For the text-containing cell, return its midpoint in [X, Y] coordinate format. 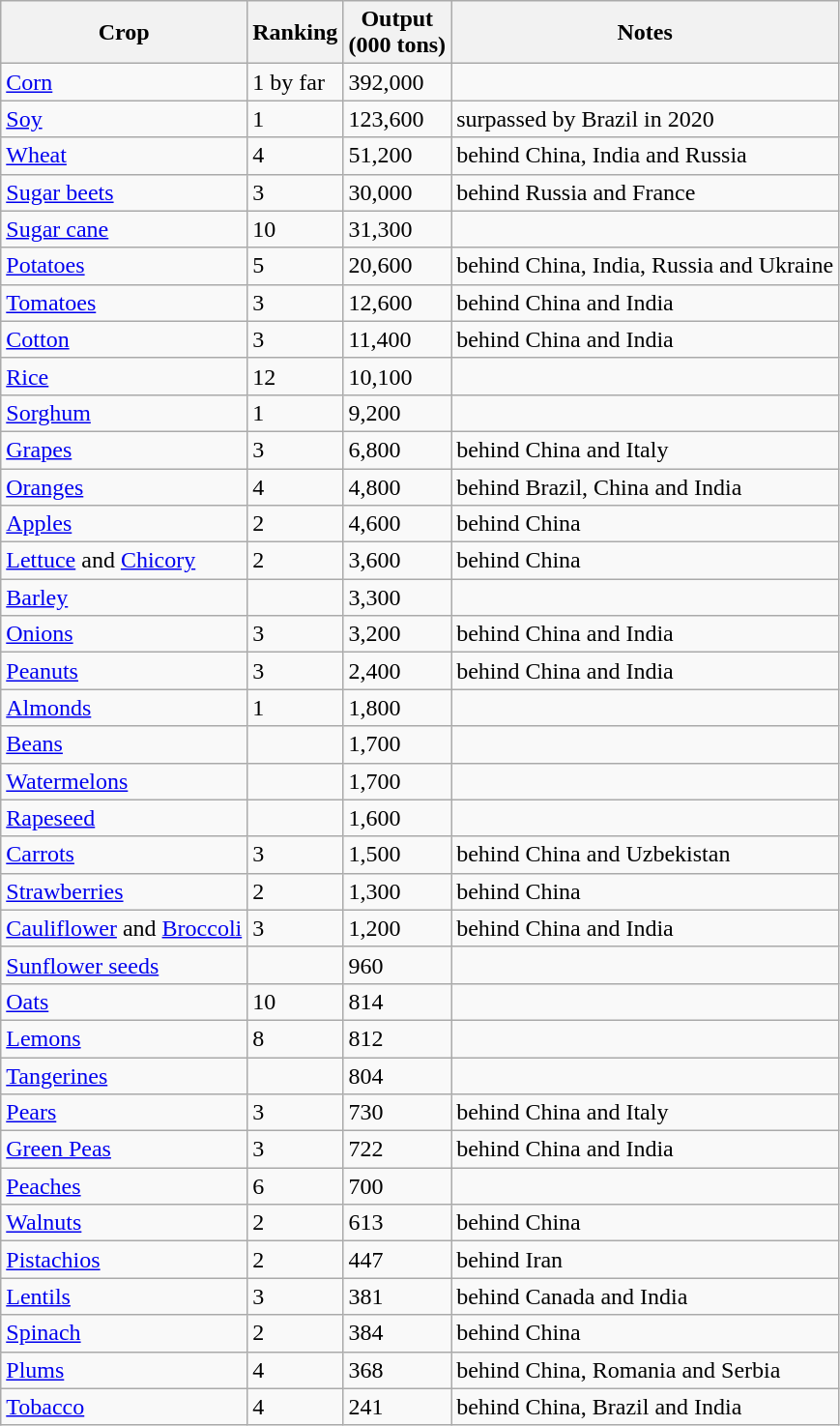
Potatoes [124, 266]
Crop [124, 33]
behind Russia and France [646, 192]
381 [397, 1296]
368 [397, 1370]
Spinach [124, 1333]
Ranking [296, 33]
Onions [124, 634]
12,600 [397, 303]
6 [296, 1186]
812 [397, 1038]
Pears [124, 1113]
6,800 [397, 450]
Strawberries [124, 891]
behind China, India, Russia and Ukraine [646, 266]
30,000 [397, 192]
3,200 [397, 634]
804 [397, 1076]
8 [296, 1038]
Peaches [124, 1186]
Corn [124, 82]
51,200 [397, 156]
Sugar cane [124, 229]
10,100 [397, 376]
2,400 [397, 671]
1,300 [397, 891]
Cauliflower and Broccoli [124, 928]
Sugar beets [124, 192]
Notes [646, 33]
3,300 [397, 597]
31,300 [397, 229]
Oranges [124, 486]
Grapes [124, 450]
1 by far [296, 82]
behind Brazil, China and India [646, 486]
Lemons [124, 1038]
Output(000 tons) [397, 33]
960 [397, 965]
4,800 [397, 486]
Green Peas [124, 1150]
Pistachios [124, 1260]
4,600 [397, 524]
Sorghum [124, 413]
241 [397, 1407]
123,600 [397, 119]
Wheat [124, 156]
Carrots [124, 855]
Barley [124, 597]
9,200 [397, 413]
5 [296, 266]
Soy [124, 119]
Watermelons [124, 781]
behind China, Brazil and India [646, 1407]
392,000 [397, 82]
Plums [124, 1370]
814 [397, 1002]
Oats [124, 1002]
722 [397, 1150]
Apples [124, 524]
Almonds [124, 708]
1,200 [397, 928]
613 [397, 1223]
behind China, India and Russia [646, 156]
Tomatoes [124, 303]
730 [397, 1113]
447 [397, 1260]
Rice [124, 376]
1,800 [397, 708]
Beans [124, 744]
1,500 [397, 855]
Walnuts [124, 1223]
Cotton [124, 339]
Rapeseed [124, 818]
behind China, Romania and Serbia [646, 1370]
20,600 [397, 266]
12 [296, 376]
behind Iran [646, 1260]
11,400 [397, 339]
1,600 [397, 818]
Tangerines [124, 1076]
behind China and Uzbekistan [646, 855]
Lettuce and Chicory [124, 561]
Sunflower seeds [124, 965]
Peanuts [124, 671]
Lentils [124, 1296]
behind Canada and India [646, 1296]
surpassed by Brazil in 2020 [646, 119]
700 [397, 1186]
384 [397, 1333]
Tobacco [124, 1407]
3,600 [397, 561]
